Find where the given text appears and provide that cell's center as [x, y] coordinate. 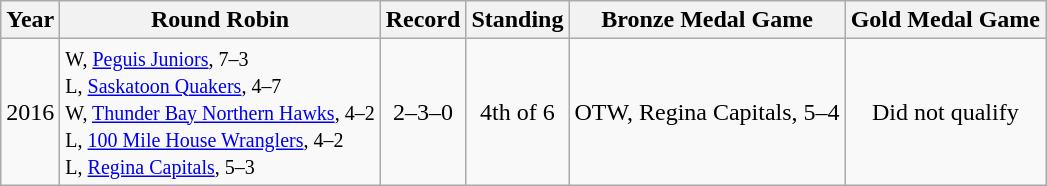
Bronze Medal Game [707, 20]
Year [30, 20]
W, Peguis Juniors, 7–3L, Saskatoon Quakers, 4–7W, Thunder Bay Northern Hawks, 4–2L, 100 Mile House Wranglers, 4–2L, Regina Capitals, 5–3 [220, 112]
Record [423, 20]
Standing [518, 20]
OTW, Regina Capitals, 5–4 [707, 112]
2016 [30, 112]
2–3–0 [423, 112]
Round Robin [220, 20]
Did not qualify [945, 112]
4th of 6 [518, 112]
Gold Medal Game [945, 20]
